Search for the cell housing the specified text and yield its [X, Y] center coordinate. 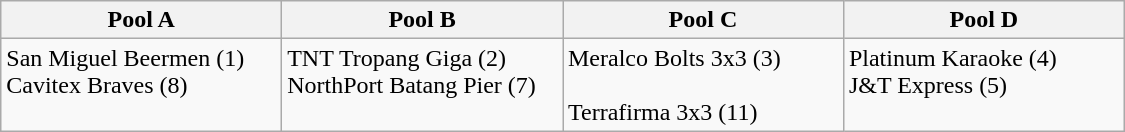
Pool C [702, 20]
Pool B [422, 20]
Pool A [142, 20]
TNT Tropang Giga (2) NorthPort Batang Pier (7) [422, 85]
Platinum Karaoke (4) J&T Express (5) [984, 85]
San Miguel Beermen (1) Cavitex Braves (8) [142, 85]
Pool D [984, 20]
Meralco Bolts 3x3 (3) Terrafirma 3x3 (11) [702, 85]
